For the text-containing cell, return its midpoint in (X, Y) coordinate format. 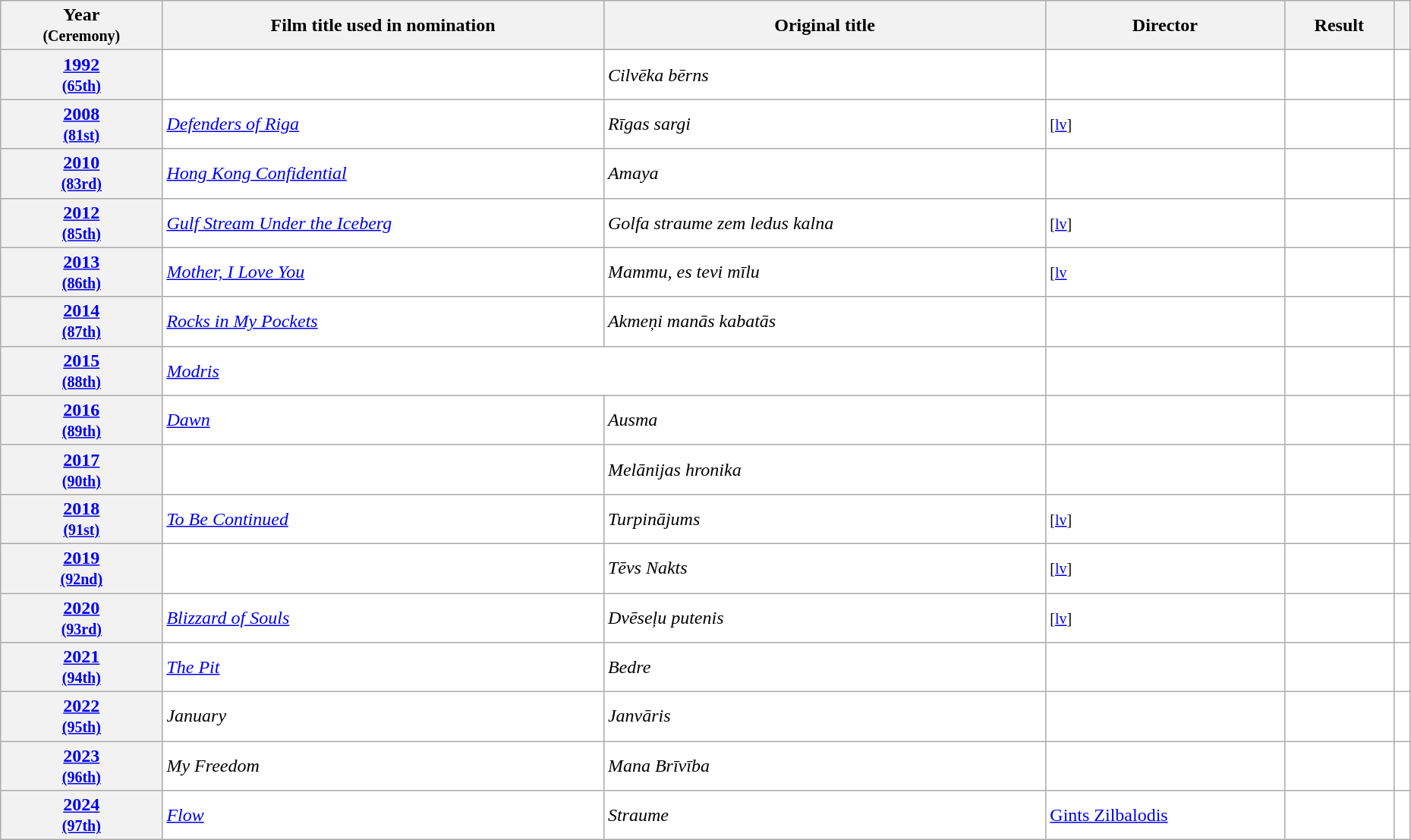
Mana Brīvība (824, 766)
Melānijas hronika (824, 469)
Result (1339, 26)
Director (1165, 26)
Mammu, es tevi mīlu (824, 272)
2020(93rd) (82, 618)
2021(94th) (82, 668)
Year(Ceremony) (82, 26)
2019(92nd) (82, 568)
2017(90th) (82, 469)
Mother, I Love You (383, 272)
Original title (824, 26)
Akmeņi manās kabatās (824, 322)
2014(87th) (82, 322)
2018(91st) (82, 519)
Ausma (824, 420)
Flow (383, 815)
2015(88th) (82, 370)
2013(86th) (82, 272)
Golfa straume zem ledus kalna (824, 223)
Gulf Stream Under the Iceberg (383, 223)
Film title used in nomination (383, 26)
Defenders of Riga (383, 124)
2023(96th) (82, 766)
2012(85th) (82, 223)
Hong Kong Confidential (383, 173)
Turpinājums (824, 519)
2022(95th) (82, 716)
1992(65th) (82, 74)
Straume (824, 815)
Dvēseļu putenis (824, 618)
2010(83rd) (82, 173)
Janvāris (824, 716)
My Freedom (383, 766)
Rīgas sargi (824, 124)
Bedre (824, 668)
Cilvēka bērns (824, 74)
Gints Zilbalodis (1165, 815)
[lv (1165, 272)
2024(97th) (82, 815)
2008(81st) (82, 124)
Amaya (824, 173)
The Pit (383, 668)
2016(89th) (82, 420)
Tēvs Nakts (824, 568)
Blizzard of Souls (383, 618)
Rocks in My Pockets (383, 322)
To Be Continued (383, 519)
January (383, 716)
Modris (604, 370)
Dawn (383, 420)
